Search for the cell housing the specified text and yield its (x, y) center coordinate. 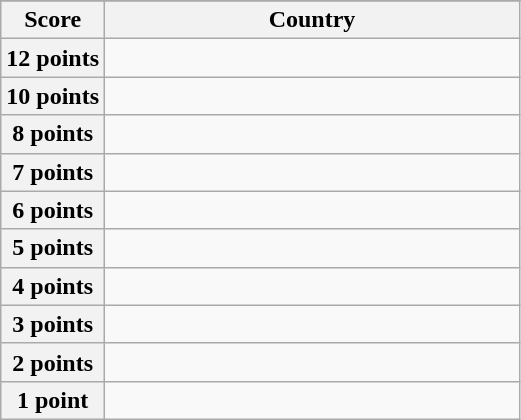
6 points (53, 210)
10 points (53, 96)
7 points (53, 172)
5 points (53, 248)
3 points (53, 324)
1 point (53, 400)
2 points (53, 362)
8 points (53, 134)
12 points (53, 58)
Country (312, 20)
4 points (53, 286)
Score (53, 20)
